Capture the cell that displays the provided text and extract its [X, Y] central coordinate. 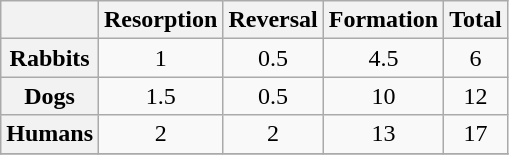
Resorption [161, 20]
17 [476, 134]
4.5 [383, 58]
Humans [50, 134]
Total [476, 20]
6 [476, 58]
1 [161, 58]
Formation [383, 20]
Dogs [50, 96]
13 [383, 134]
Reversal [273, 20]
1.5 [161, 96]
12 [476, 96]
Rabbits [50, 58]
10 [383, 96]
